Output the [x, y] coordinate of the center of the cell containing the given text.  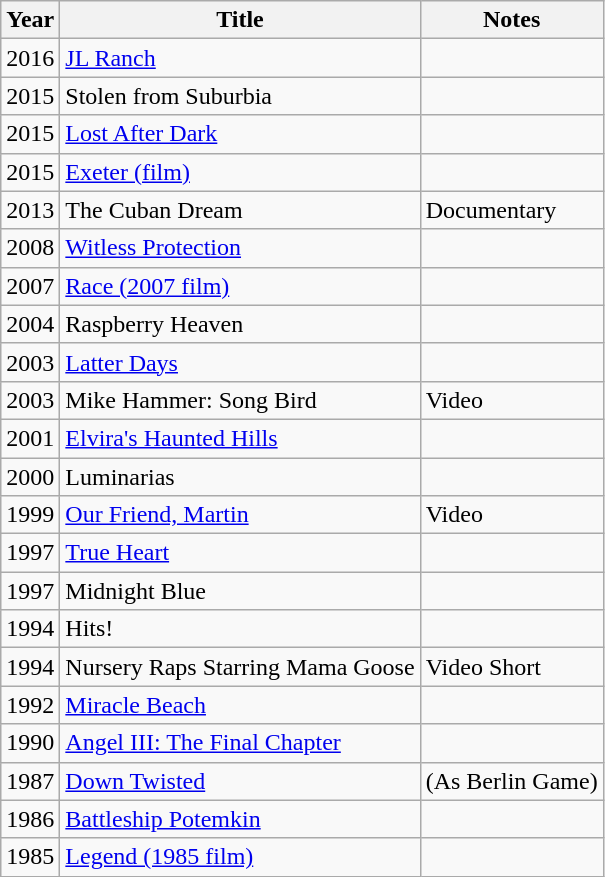
Documentary [512, 210]
Raspberry Heaven [240, 324]
JL Ranch [240, 58]
Race (2007 film) [240, 286]
Video Short [512, 667]
Lost After Dark [240, 134]
1990 [30, 743]
Miracle Beach [240, 705]
Down Twisted [240, 781]
Legend (1985 film) [240, 857]
2013 [30, 210]
Midnight Blue [240, 591]
1999 [30, 515]
Mike Hammer: Song Bird [240, 400]
2008 [30, 248]
True Heart [240, 553]
Notes [512, 20]
1985 [30, 857]
Year [30, 20]
1987 [30, 781]
Latter Days [240, 362]
2000 [30, 477]
Luminarias [240, 477]
Hits! [240, 629]
Stolen from Suburbia [240, 96]
1986 [30, 819]
Angel III: The Final Chapter [240, 743]
Battleship Potemkin [240, 819]
The Cuban Dream [240, 210]
Exeter (film) [240, 172]
2007 [30, 286]
Nursery Raps Starring Mama Goose [240, 667]
2004 [30, 324]
(As Berlin Game) [512, 781]
2001 [30, 438]
2016 [30, 58]
Witless Protection [240, 248]
1992 [30, 705]
Title [240, 20]
Elvira's Haunted Hills [240, 438]
Our Friend, Martin [240, 515]
